For the text-containing cell, return its midpoint in [x, y] coordinate format. 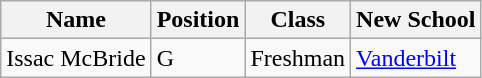
Freshman [298, 58]
G [198, 58]
Name [76, 20]
Class [298, 20]
Position [198, 20]
Vanderbilt [416, 58]
Issac McBride [76, 58]
New School [416, 20]
